From the cell containing the given text, extract its center point as [x, y] coordinate. 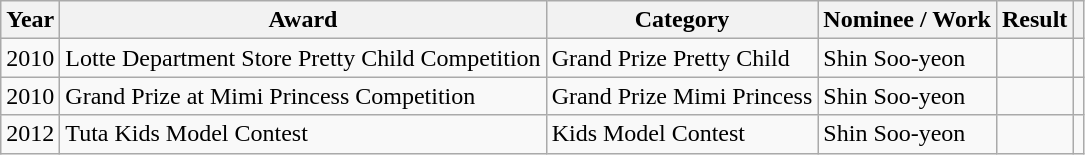
Nominee / Work [908, 20]
Lotte Department Store Pretty Child Competition [303, 58]
Award [303, 20]
Grand Prize Mimi Princess [682, 96]
Grand Prize Pretty Child [682, 58]
Result [1034, 20]
2012 [30, 134]
Year [30, 20]
Grand Prize at Mimi Princess Competition [303, 96]
Tuta Kids Model Contest [303, 134]
Kids Model Contest [682, 134]
Category [682, 20]
